Capture the cell that displays the provided text and extract its [X, Y] central coordinate. 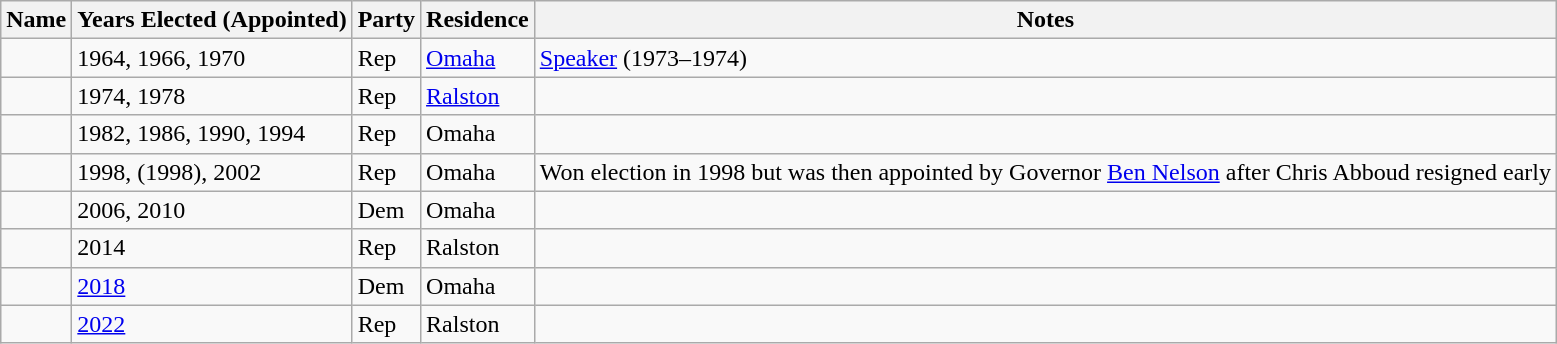
Party [386, 20]
Name [36, 20]
1964, 1966, 1970 [212, 58]
Won election in 1998 but was then appointed by Governor Ben Nelson after Chris Abboud resigned early [1045, 172]
Residence [478, 20]
1974, 1978 [212, 96]
2006, 2010 [212, 210]
2018 [212, 286]
1982, 1986, 1990, 1994 [212, 134]
1998, (1998), 2002 [212, 172]
Notes [1045, 20]
Speaker (1973–1974) [1045, 58]
2022 [212, 324]
2014 [212, 248]
Years Elected (Appointed) [212, 20]
